Pinpoint the cell where the given text exists, returning its [X, Y] midpoint coordinate. 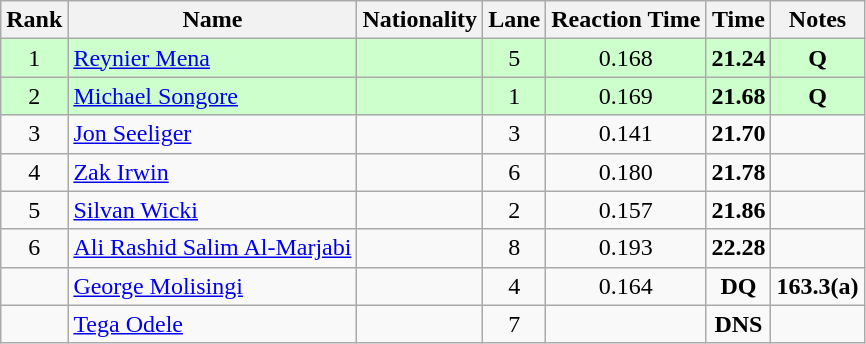
Zak Irwin [212, 172]
0.164 [626, 286]
Rank [34, 20]
Reaction Time [626, 20]
21.68 [738, 96]
Lane [514, 20]
8 [514, 248]
Notes [818, 20]
22.28 [738, 248]
George Molisingi [212, 286]
0.180 [626, 172]
Tega Odele [212, 324]
0.157 [626, 210]
7 [514, 324]
0.193 [626, 248]
Silvan Wicki [212, 210]
Reynier Mena [212, 58]
21.70 [738, 134]
Time [738, 20]
Jon Seeliger [212, 134]
DNS [738, 324]
163.3(a) [818, 286]
Name [212, 20]
21.86 [738, 210]
Nationality [420, 20]
21.78 [738, 172]
Michael Songore [212, 96]
0.168 [626, 58]
0.141 [626, 134]
21.24 [738, 58]
DQ [738, 286]
Ali Rashid Salim Al-Marjabi [212, 248]
0.169 [626, 96]
